Scan for the cell matching the given text and deliver its [X, Y] coordinate at center. 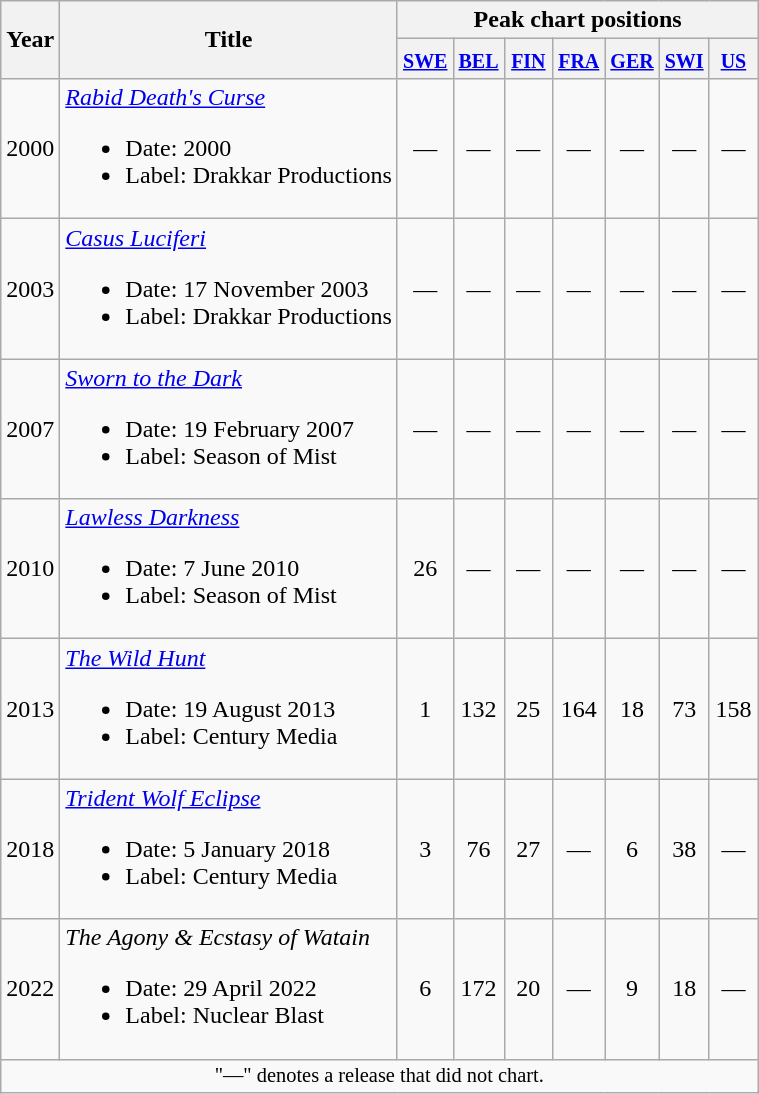
2010 [30, 569]
Casus LuciferiDate: 17 November 2003Label: Drakkar Productions [229, 289]
FRA [579, 59]
Peak chart positions [577, 20]
GER [632, 59]
The Agony & Ecstasy of WatainDate: 29 April 2022Label: Nuclear Blast [229, 989]
SWE [425, 59]
2007 [30, 429]
Trident Wolf EclipseDate: 5 January 2018Label: Century Media [229, 849]
1 [425, 709]
Title [229, 40]
The Wild HuntDate: 19 August 2013Label: Century Media [229, 709]
2013 [30, 709]
38 [684, 849]
3 [425, 849]
2000 [30, 149]
27 [528, 849]
FIN [528, 59]
73 [684, 709]
SWI [684, 59]
2018 [30, 849]
20 [528, 989]
164 [579, 709]
172 [478, 989]
US [734, 59]
BEL [478, 59]
Sworn to the DarkDate: 19 February 2007Label: Season of Mist [229, 429]
76 [478, 849]
"—" denotes a release that did not chart. [380, 1076]
9 [632, 989]
Rabid Death's CurseDate: 2000Label: Drakkar Productions [229, 149]
Lawless DarknessDate: 7 June 2010Label: Season of Mist [229, 569]
26 [425, 569]
2003 [30, 289]
132 [478, 709]
25 [528, 709]
2022 [30, 989]
Year [30, 40]
158 [734, 709]
